Detect which cell encompasses the target text, then output its (x, y) center coordinate. 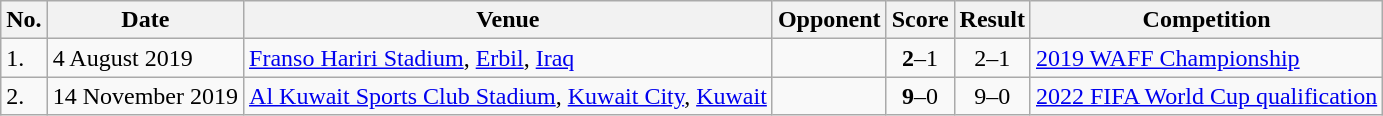
14 November 2019 (145, 96)
2022 FIFA World Cup qualification (1206, 96)
Result (992, 20)
2. (24, 96)
No. (24, 20)
4 August 2019 (145, 58)
Competition (1206, 20)
Al Kuwait Sports Club Stadium, Kuwait City, Kuwait (508, 96)
Score (920, 20)
Franso Hariri Stadium, Erbil, Iraq (508, 58)
Opponent (829, 20)
Venue (508, 20)
Date (145, 20)
1. (24, 58)
2019 WAFF Championship (1206, 58)
